Scan for the cell matching the given text and deliver its (x, y) coordinate at center. 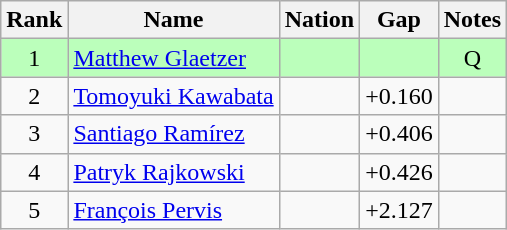
Q (472, 58)
Tomoyuki Kawabata (174, 96)
+0.160 (400, 96)
Patryk Rajkowski (174, 172)
Name (174, 20)
4 (34, 172)
+2.127 (400, 210)
3 (34, 134)
1 (34, 58)
Rank (34, 20)
François Pervis (174, 210)
2 (34, 96)
Nation (319, 20)
Santiago Ramírez (174, 134)
Gap (400, 20)
+0.426 (400, 172)
+0.406 (400, 134)
Notes (472, 20)
5 (34, 210)
Matthew Glaetzer (174, 58)
